Scan for the cell matching the given text and deliver its (x, y) coordinate at center. 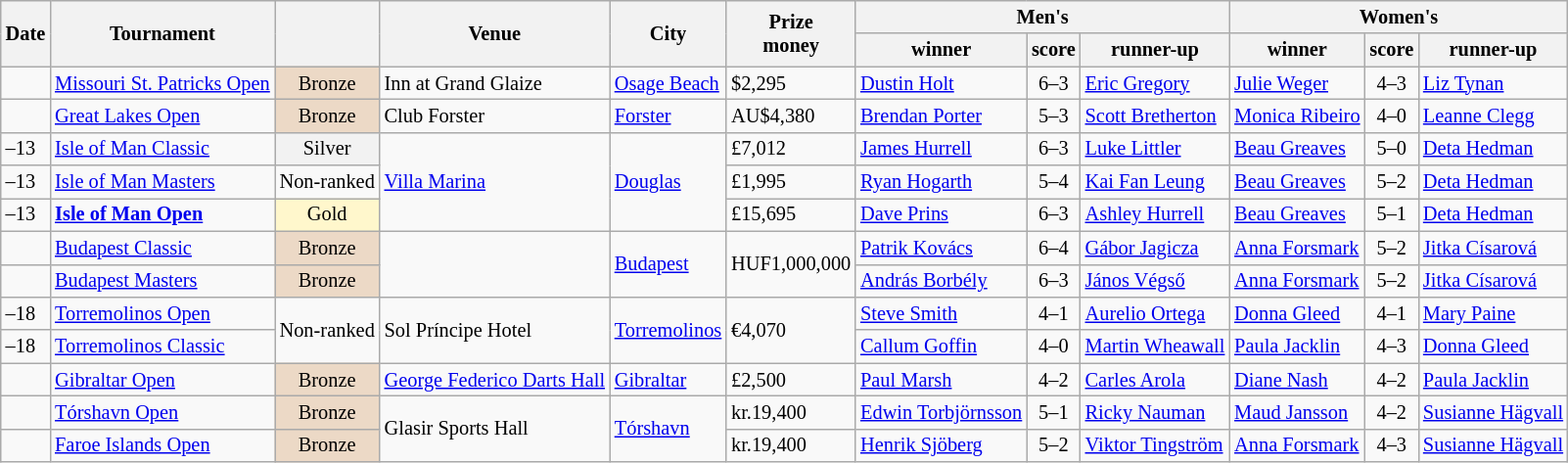
Dustin Holt (942, 83)
Inn at Grand Glaize (495, 83)
Isle of Man Classic (162, 149)
Budapest Classic (162, 248)
Club Forster (495, 116)
Ryan Hogarth (942, 182)
€4,070 (791, 329)
Steve Smith (942, 313)
£2,500 (791, 380)
Douglas (668, 182)
Maud Jansson (1297, 412)
Eric Gregory (1155, 83)
£7,012 (791, 149)
5–4 (1053, 182)
Faroe Islands Open (162, 445)
5–0 (1392, 149)
City (668, 33)
Edwin Torbjörnsson (942, 412)
HUF1,000,000 (791, 264)
George Federico Darts Hall (495, 380)
Great Lakes Open (162, 116)
Ashley Hurrell (1155, 214)
5–3 (1053, 116)
Diane Nash (1297, 380)
Tórshavn Open (162, 412)
Monica Ribeiro (1297, 116)
Missouri St. Patricks Open (162, 83)
Leanne Clegg (1494, 116)
6–4 (1053, 248)
Tórshavn (668, 429)
Silver (327, 149)
Ricky Nauman (1155, 412)
Gibraltar (668, 380)
Julie Weger (1297, 83)
Torremolinos Classic (162, 347)
Aurelio Ortega (1155, 313)
Viktor Tingström (1155, 445)
Kai Fan Leung (1155, 182)
Mary Paine (1494, 313)
Gibraltar Open (162, 380)
Callum Goffin (942, 347)
Glasir Sports Hall (495, 429)
Sol Príncipe Hotel (495, 329)
Budapest (668, 264)
Gold (327, 214)
Patrik Kovács (942, 248)
Forster (668, 116)
Carles Arola (1155, 380)
Torremolinos Open (162, 313)
János Végső (1155, 281)
Men's (1042, 17)
$2,295 (791, 83)
AU$4,380 (791, 116)
Isle of Man Open (162, 214)
Henrik Sjöberg (942, 445)
Venue (495, 33)
James Hurrell (942, 149)
Brendan Porter (942, 116)
Tournament (162, 33)
András Borbély (942, 281)
Villa Marina (495, 182)
Isle of Man Masters (162, 182)
Luke Littler (1155, 149)
£15,695 (791, 214)
Women's (1399, 17)
Osage Beach (668, 83)
Gábor Jagicza (1155, 248)
Date (25, 33)
£1,995 (791, 182)
Dave Prins (942, 214)
Scott Bretherton (1155, 116)
Paul Marsh (942, 380)
Torremolinos (668, 329)
Budapest Masters (162, 281)
Martin Wheawall (1155, 347)
Liz Tynan (1494, 83)
Prizemoney (791, 33)
